Return (x, y) of the center of cell containing provided text 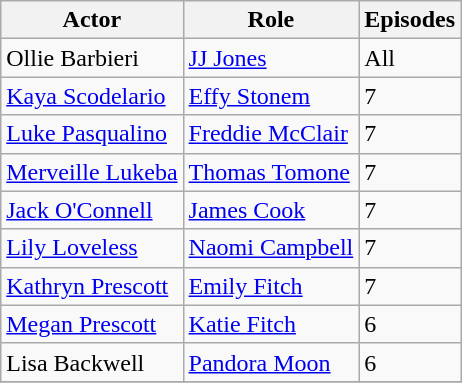
Actor (92, 20)
Merveille Lukeba (92, 172)
Ollie Barbieri (92, 58)
Emily Fitch (271, 286)
Effy Stonem (271, 96)
Megan Prescott (92, 324)
Episodes (410, 20)
Lily Loveless (92, 248)
Jack O'Connell (92, 210)
Luke Pasqualino (92, 134)
JJ Jones (271, 58)
Naomi Campbell (271, 248)
Role (271, 20)
Kaya Scodelario (92, 96)
Lisa Backwell (92, 362)
All (410, 58)
James Cook (271, 210)
Thomas Tomone (271, 172)
Pandora Moon (271, 362)
Katie Fitch (271, 324)
Kathryn Prescott (92, 286)
Freddie McClair (271, 134)
